Search for the cell housing the specified text and yield its (X, Y) center coordinate. 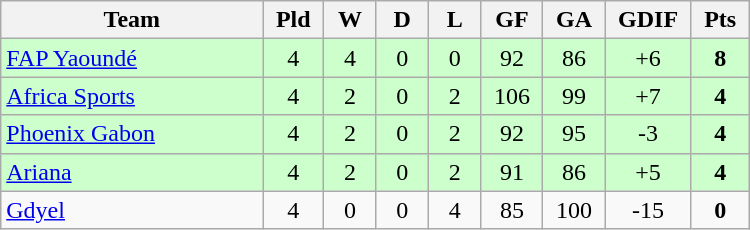
+7 (648, 96)
+5 (648, 172)
GA (574, 20)
8 (720, 58)
99 (574, 96)
L (454, 20)
Pld (294, 20)
85 (512, 210)
100 (574, 210)
Phoenix Gabon (132, 134)
Africa Sports (132, 96)
GF (512, 20)
Ariana (132, 172)
+6 (648, 58)
-3 (648, 134)
Pts (720, 20)
95 (574, 134)
FAP Yaoundé (132, 58)
W (350, 20)
91 (512, 172)
-15 (648, 210)
Team (132, 20)
GDIF (648, 20)
106 (512, 96)
D (402, 20)
Gdyel (132, 210)
